Identify which cell holds the provided text, then report its (X, Y) central coordinate. 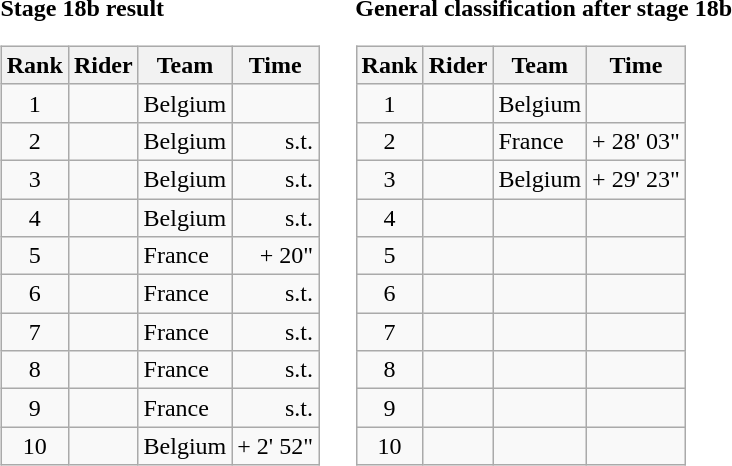
+ 2' 52" (276, 446)
+ 20" (276, 256)
+ 29' 23" (636, 179)
+ 28' 03" (636, 141)
